Return [x, y] of the center of cell containing provided text 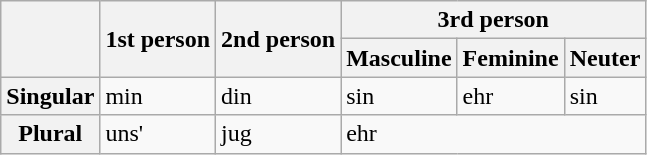
Feminine [510, 58]
jug [278, 134]
min [158, 96]
2nd person [278, 39]
Neuter [605, 58]
1st person [158, 39]
Plural [50, 134]
din [278, 96]
Masculine [399, 58]
uns' [158, 134]
3rd person [494, 20]
Singular [50, 96]
